Return the [X, Y] coordinate for the center point of the cell that contains the specified text.  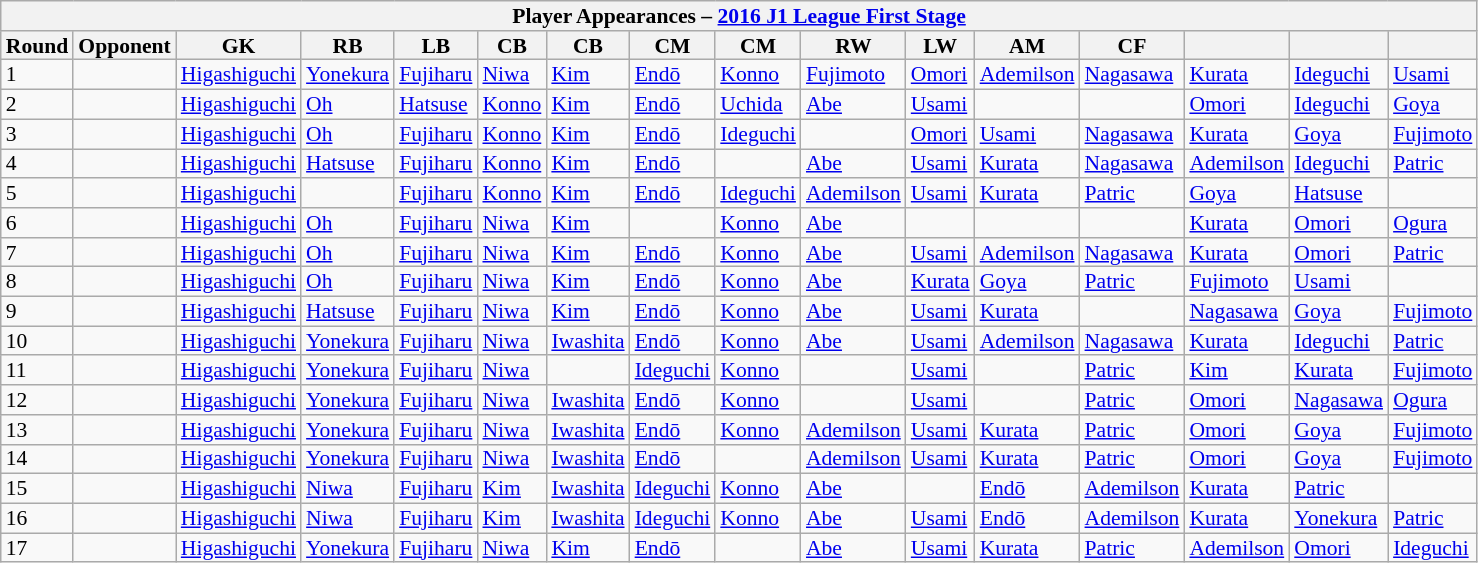
Player Appearances – 2016 J1 League First Stage [740, 16]
13 [38, 430]
LB [436, 46]
RW [854, 46]
15 [38, 489]
2 [38, 105]
Round [38, 46]
Opponent [124, 46]
CF [1132, 46]
9 [38, 312]
Uchida [758, 105]
8 [38, 282]
LW [940, 46]
7 [38, 253]
4 [38, 164]
12 [38, 400]
14 [38, 459]
16 [38, 519]
RB [348, 46]
10 [38, 341]
11 [38, 371]
GK [238, 46]
3 [38, 134]
6 [38, 223]
1 [38, 75]
5 [38, 193]
17 [38, 548]
AM [1028, 46]
